Return [x, y] of the center of cell containing provided text 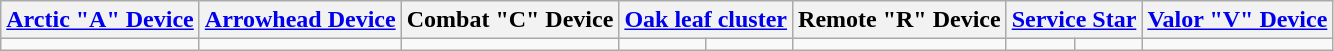
Valor "V" Device [1238, 20]
Remote "R" Device [900, 20]
Oak leaf cluster [706, 20]
Combat "C" Device [510, 20]
Arctic "A" Device [100, 20]
Arrowhead Device [300, 20]
Service Star [1074, 20]
